Provide the (X, Y) coordinate of the cell's center where the given text is located.  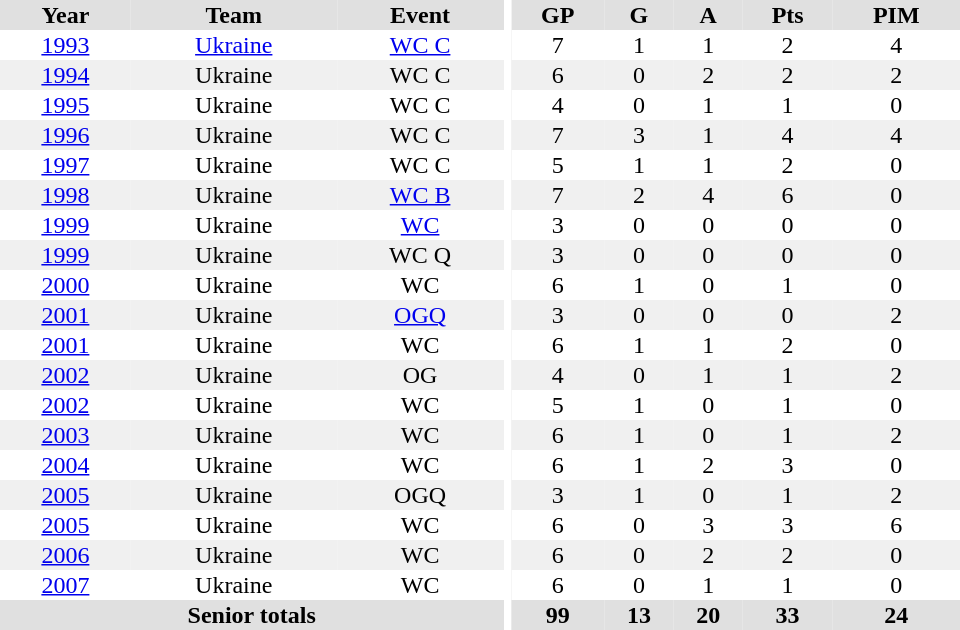
Year (66, 15)
WC Q (420, 255)
2000 (66, 285)
1997 (66, 165)
2006 (66, 555)
Senior totals (252, 615)
20 (708, 615)
Pts (788, 15)
G (638, 15)
1996 (66, 135)
2007 (66, 585)
OG (420, 375)
1995 (66, 105)
Event (420, 15)
2003 (66, 435)
1993 (66, 45)
WC B (420, 195)
Team (234, 15)
24 (896, 615)
PIM (896, 15)
2004 (66, 465)
13 (638, 615)
GP (558, 15)
A (708, 15)
33 (788, 615)
99 (558, 615)
1998 (66, 195)
1994 (66, 75)
